Search for the cell housing the specified text and yield its (X, Y) center coordinate. 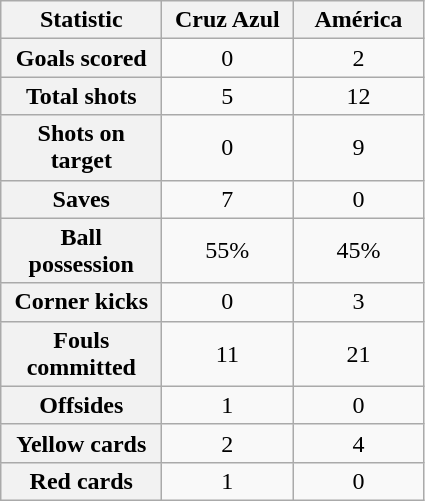
Shots on target (82, 148)
11 (228, 354)
América (358, 20)
Corner kicks (82, 302)
Fouls committed (82, 354)
Ball possession (82, 250)
Goals scored (82, 58)
12 (358, 96)
Yellow cards (82, 443)
Total shots (82, 96)
4 (358, 443)
9 (358, 148)
Offsides (82, 405)
Cruz Azul (228, 20)
21 (358, 354)
Red cards (82, 481)
3 (358, 302)
45% (358, 250)
Saves (82, 199)
5 (228, 96)
Statistic (82, 20)
55% (228, 250)
7 (228, 199)
